Determine the (x, y) coordinate at the center of the cell enclosing the given text.  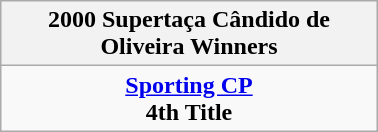
2000 Supertaça Cândido de Oliveira Winners (189, 34)
Sporting CP4th Title (189, 98)
